Output the (x, y) coordinate of the center of the cell containing the given text.  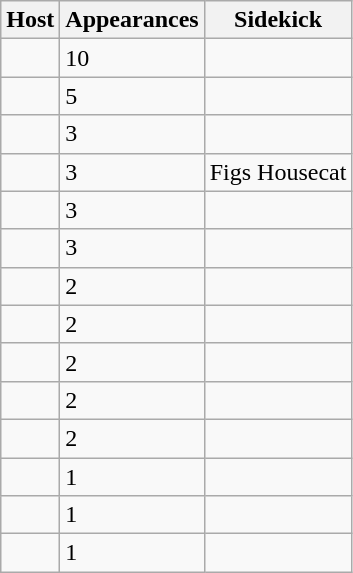
Host (30, 20)
10 (132, 58)
Appearances (132, 20)
5 (132, 96)
Sidekick (278, 20)
Figs Housecat (278, 172)
